Find where the given text appears and provide that cell's center as (x, y) coordinate. 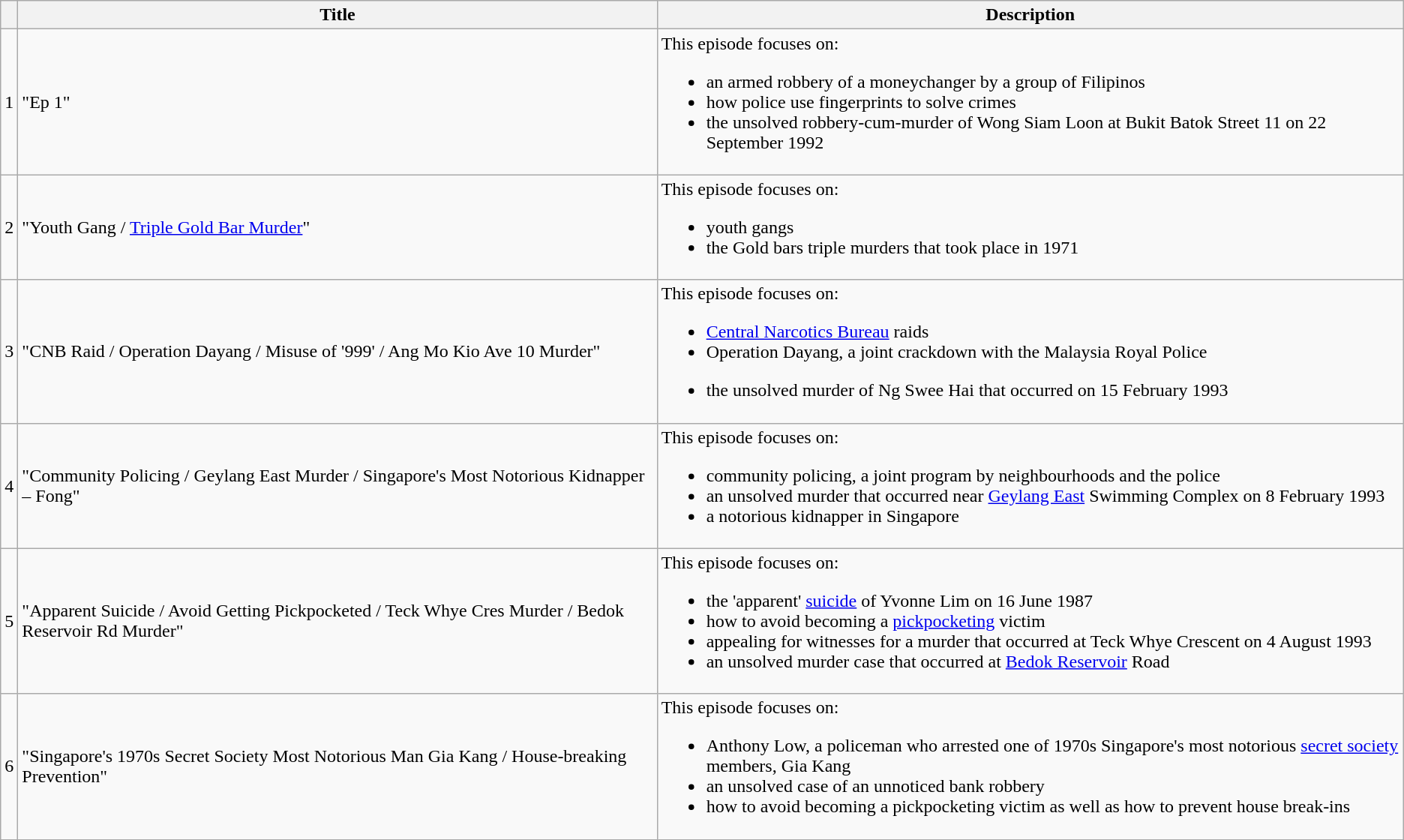
5 (9, 621)
1 (9, 102)
6 (9, 766)
"Apparent Suicide / Avoid Getting Pickpocketed / Teck Whye Cres Murder / Bedok Reservoir Rd Murder" (337, 621)
2 (9, 227)
"Youth Gang / Triple Gold Bar Murder" (337, 227)
3 (9, 351)
Title (337, 15)
"Singapore's 1970s Secret Society Most Notorious Man Gia Kang / House-breaking Prevention" (337, 766)
"Community Policing / Geylang East Murder / Singapore's Most Notorious Kidnapper – Fong" (337, 486)
This episode focuses on:youth gangsthe Gold bars triple murders that took place in 1971 (1030, 227)
"CNB Raid / Operation Dayang / Misuse of '999' / Ang Mo Kio Ave 10 Murder" (337, 351)
4 (9, 486)
"Ep 1" (337, 102)
Description (1030, 15)
